Find where the given text appears and provide that cell's center as (X, Y) coordinate. 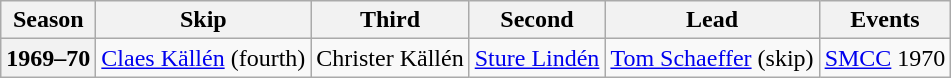
SMCC 1970 (885, 58)
1969–70 (48, 58)
Claes Källén (fourth) (204, 58)
Tom Schaeffer (skip) (712, 58)
Christer Källén (390, 58)
Second (537, 20)
Events (885, 20)
Sture Lindén (537, 58)
Season (48, 20)
Skip (204, 20)
Lead (712, 20)
Third (390, 20)
